From the cell containing the given text, extract its center point as [X, Y] coordinate. 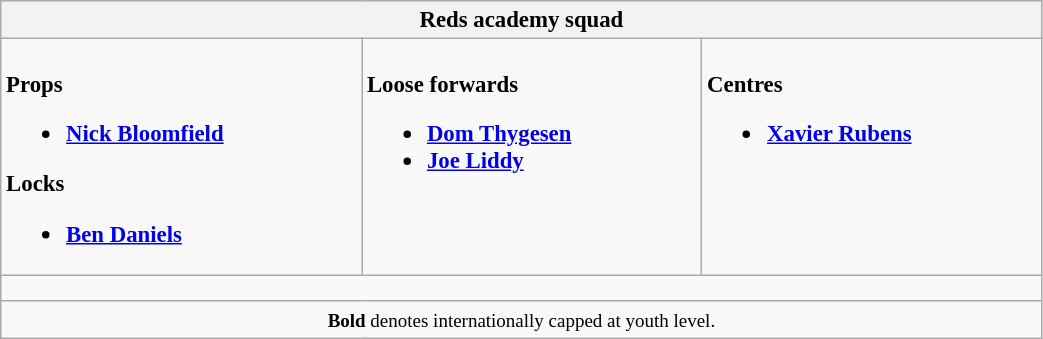
Loose forwards Dom Thygesen Joe Liddy [532, 158]
Bold denotes internationally capped at youth level. [522, 320]
Props Nick BloomfieldLocks Ben Daniels [182, 158]
Centres Xavier Rubens [872, 158]
Reds academy squad [522, 20]
